Provide the [X, Y] coordinate of the cell's center where the given text is located.  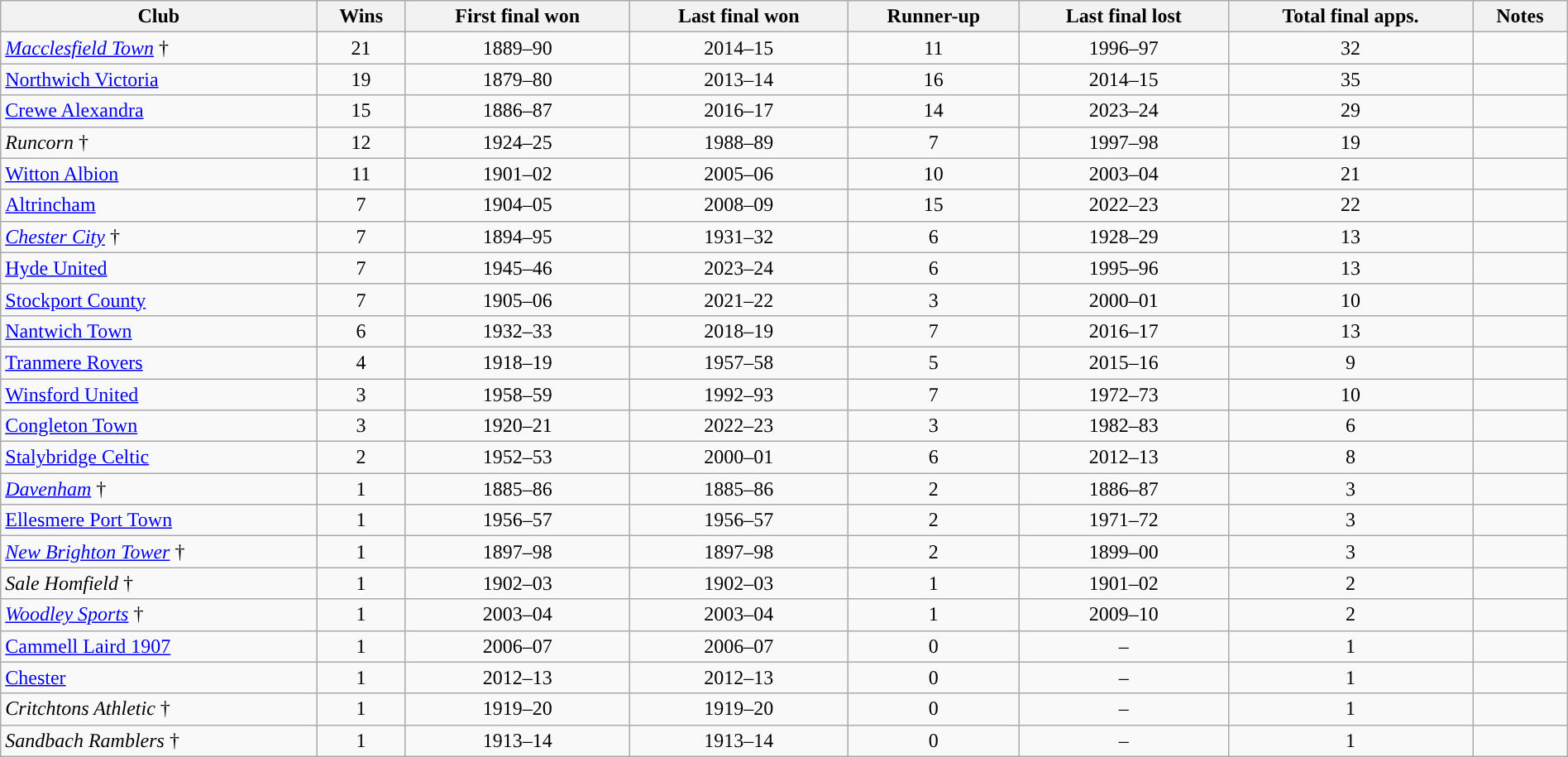
1957–58 [739, 362]
Winsford United [159, 395]
35 [1350, 79]
2005–06 [739, 174]
Hyde United [159, 268]
2018–19 [739, 331]
16 [933, 79]
Chester City † [159, 237]
1920–21 [518, 426]
1971–72 [1123, 520]
2008–09 [739, 205]
Woodley Sports † [159, 615]
1988–89 [739, 142]
22 [1350, 205]
1958–59 [518, 395]
8 [1350, 458]
1889–90 [518, 48]
1879–80 [518, 79]
Witton Albion [159, 174]
Total final apps. [1350, 17]
2009–10 [1123, 615]
4 [361, 362]
1945–46 [518, 268]
1905–06 [518, 299]
Notes [1520, 17]
Critchtons Athletic † [159, 709]
Runcorn † [159, 142]
1995–96 [1123, 268]
Ellesmere Port Town [159, 520]
Sandbach Ramblers † [159, 740]
Nantwich Town [159, 331]
29 [1350, 111]
1996–97 [1123, 48]
1992–93 [739, 395]
1928–29 [1123, 237]
Northwich Victoria [159, 79]
9 [1350, 362]
14 [933, 111]
Last final won [739, 17]
Club [159, 17]
1904–05 [518, 205]
Sale Homfield † [159, 583]
Stalybridge Celtic [159, 458]
Runner-up [933, 17]
Last final lost [1123, 17]
1931–32 [739, 237]
2013–14 [739, 79]
New Brighton Tower † [159, 552]
32 [1350, 48]
12 [361, 142]
Congleton Town [159, 426]
1972–73 [1123, 395]
Macclesfield Town † [159, 48]
Cammell Laird 1907 [159, 646]
2015–16 [1123, 362]
1894–95 [518, 237]
Wins [361, 17]
2021–22 [739, 299]
Stockport County [159, 299]
Crewe Alexandra [159, 111]
Davenham † [159, 489]
First final won [518, 17]
1924–25 [518, 142]
1952–53 [518, 458]
1982–83 [1123, 426]
1918–19 [518, 362]
1997–98 [1123, 142]
Tranmere Rovers [159, 362]
5 [933, 362]
1899–00 [1123, 552]
Altrincham [159, 205]
Chester [159, 678]
1932–33 [518, 331]
